Detect which cell encompasses the target text, then output its (x, y) center coordinate. 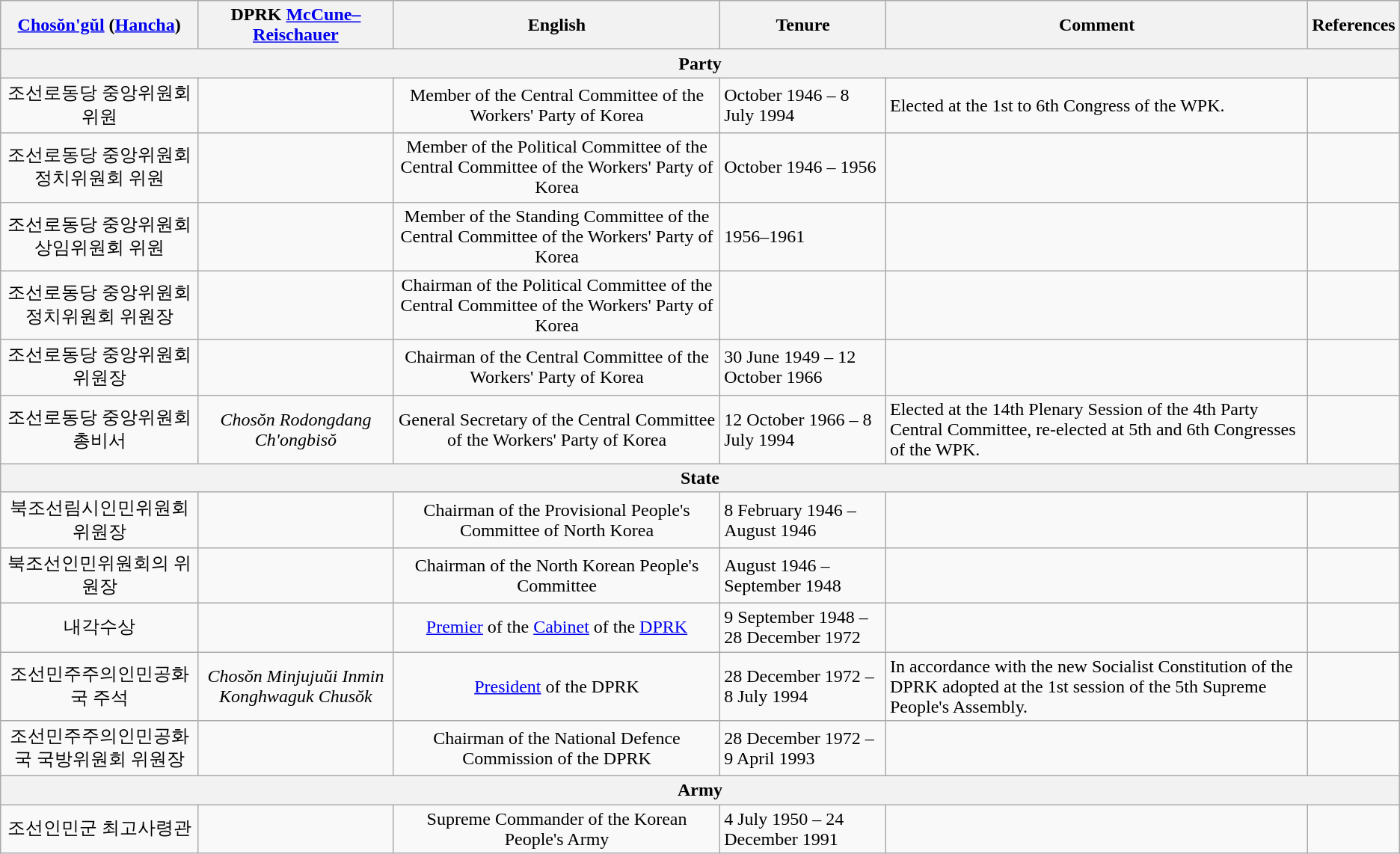
9 September 1948 – 28 December 1972 (803, 627)
References (1354, 25)
Chairman of the Political Committee of the Central Committee of the Workers' Party of Korea (556, 305)
Elected at the 14th Plenary Session of the 4th Party Central Committee, re-elected at 5th and 6th Congresses of the WPK. (1096, 429)
조선로동당 중앙위원회 위원 (99, 105)
조선인민군 최고사령관 (99, 829)
1956–1961 (803, 236)
조선로동당 중앙위원회 정치위원회 위원장 (99, 305)
Supreme Commander of the Korean People's Army (556, 829)
In accordance with the new Socialist Constitution of the DPRK adopted at the 1st session of the 5th Supreme People's Assembly. (1096, 686)
October 1946 – 1956 (803, 168)
Chosŏn Rodongdang Ch'ongbisŏ (295, 429)
English (556, 25)
Tenure (803, 25)
8 February 1946 – August 1946 (803, 520)
October 1946 – 8 July 1994 (803, 105)
조선민주주의인민공화국 국방위원회 위원장 (99, 749)
조선로동당 중앙위원회 정치위원회 위원 (99, 168)
Premier of the Cabinet of the DPRK (556, 627)
State (700, 478)
Party (700, 64)
30 June 1949 – 12 October 1966 (803, 367)
President of the DPRK (556, 686)
DPRK McCune–Reischauer (295, 25)
북조선림시인민위원회 위원장 (99, 520)
조선로동당 중앙위원회 총비서 (99, 429)
Chairman of the Provisional People's Committee of North Korea (556, 520)
General Secretary of the Central Committee of the Workers' Party of Korea (556, 429)
Chairman of the National Defence Commission of the DPRK (556, 749)
28 December 1972 – 9 April 1993 (803, 749)
12 October 1966 – 8 July 1994 (803, 429)
북조선인민위원회의 위원장 (99, 575)
조선민주주의인민공화국 주석 (99, 686)
조선로동당 중앙위원회 위원장 (99, 367)
28 December 1972 – 8 July 1994 (803, 686)
August 1946 – September 1948 (803, 575)
Chosŏn'gŭl (Hancha) (99, 25)
Chairman of the Central Committee of the Workers' Party of Korea (556, 367)
Chosŏn Minjujuŭi Inmin Konghwaguk Chusŏk (295, 686)
Member of the Political Committee of the Central Committee of the Workers' Party of Korea (556, 168)
내각수상 (99, 627)
Elected at the 1st to 6th Congress of the WPK. (1096, 105)
4 July 1950 – 24 December 1991 (803, 829)
조선로동당 중앙위원회 상임위원회 위원 (99, 236)
Army (700, 790)
Member of the Central Committee of the Workers' Party of Korea (556, 105)
Chairman of the North Korean People's Committee (556, 575)
Member of the Standing Committee of the Central Committee of the Workers' Party of Korea (556, 236)
Comment (1096, 25)
